Identify which cell holds the provided text, then report its (X, Y) central coordinate. 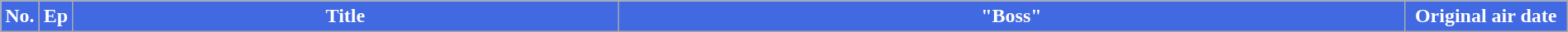
Original air date (1485, 16)
"Boss" (1011, 16)
Ep (55, 16)
No. (20, 16)
Title (346, 16)
